Return the [X, Y] coordinate for the center point of the cell that contains the specified text.  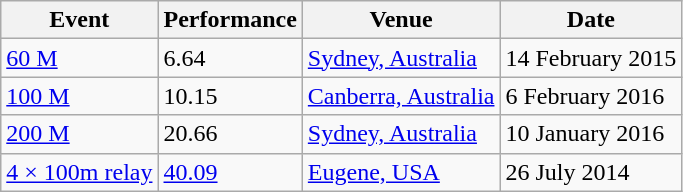
100 M [80, 96]
40.09 [230, 172]
4 × 100m relay [80, 172]
26 July 2014 [591, 172]
6.64 [230, 58]
Performance [230, 20]
6 February 2016 [591, 96]
Date [591, 20]
Event [80, 20]
200 M [80, 134]
20.66 [230, 134]
14 February 2015 [591, 58]
Eugene, USA [401, 172]
Venue [401, 20]
10.15 [230, 96]
Canberra, Australia [401, 96]
10 January 2016 [591, 134]
60 M [80, 58]
